For the text-containing cell, return its midpoint in [x, y] coordinate format. 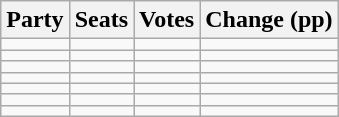
Party [35, 20]
Votes [167, 20]
Seats [101, 20]
Change (pp) [269, 20]
